Return [x, y] of the center of cell containing provided text 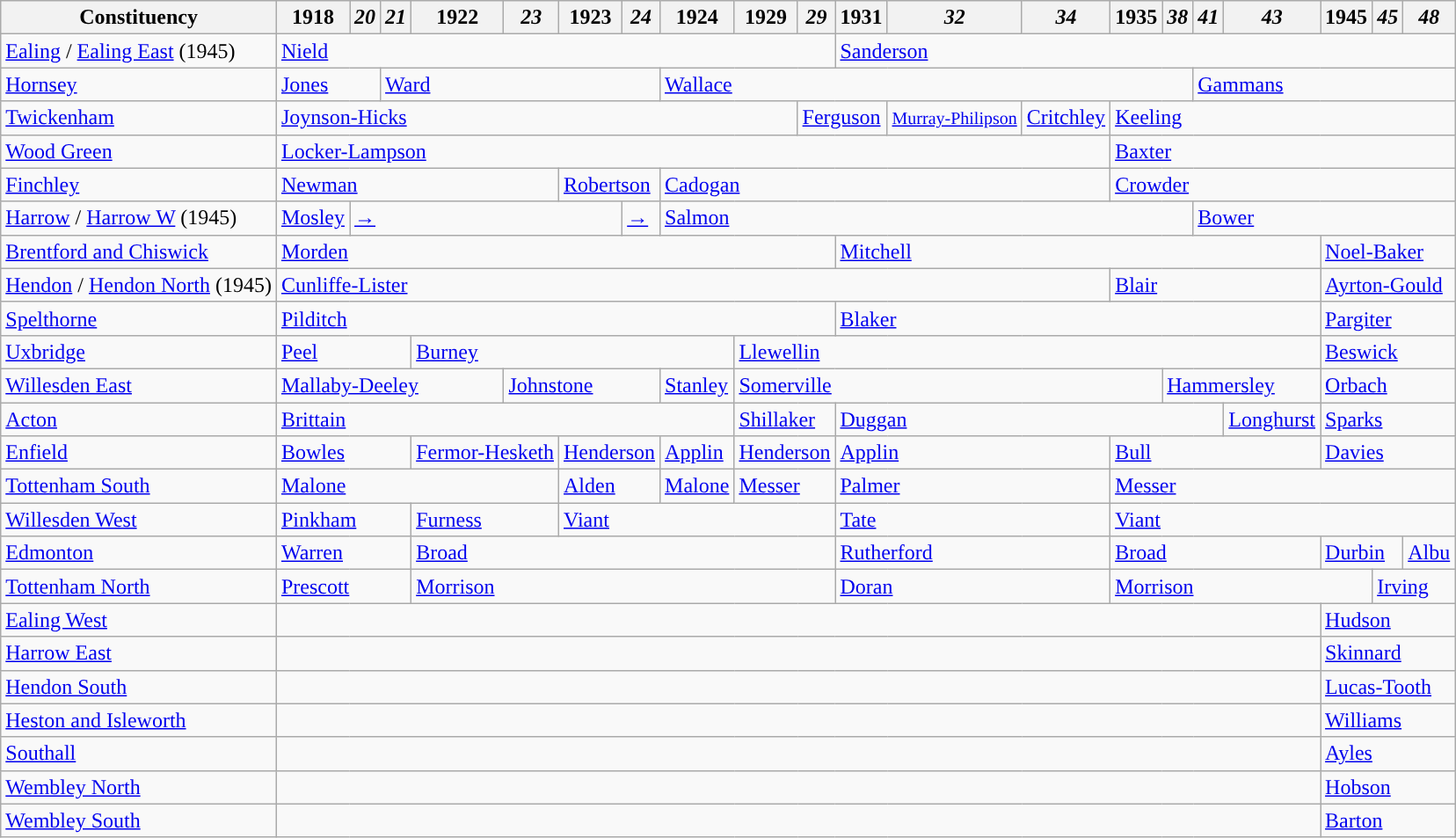
23 [531, 18]
1929 [766, 18]
Hendon South [139, 687]
Mosley [313, 218]
Sanderson [1145, 51]
Albu [1430, 553]
Skinnard [1387, 653]
Willesden West [139, 520]
Heston and Isleworth [139, 720]
Davies [1387, 453]
1924 [697, 18]
1918 [313, 18]
Rutherford [972, 553]
Pinkham [343, 520]
Orbach [1387, 385]
Hammersley [1241, 385]
1945 [1347, 18]
Burney [573, 352]
Tottenham South [139, 486]
Longhurst [1272, 419]
Pilditch [556, 318]
Edmonton [139, 553]
Duggan [1030, 419]
1923 [591, 18]
Williams [1387, 720]
Ealing West [139, 620]
Ayles [1387, 754]
Lucas-Tooth [1387, 687]
Durbin [1362, 553]
Wood Green [139, 151]
Furness [485, 520]
Twickenham [139, 118]
Wembley South [139, 820]
1935 [1136, 18]
Palmer [972, 486]
Jones [328, 84]
Pargiter [1387, 318]
Tottenham North [139, 587]
Cunliffe-Lister [693, 285]
Bowles [343, 453]
Joynson-Hicks [536, 118]
Hobson [1387, 787]
Sparks [1387, 419]
Nield [556, 51]
Johnstone [582, 385]
Acton [139, 419]
1922 [457, 18]
Alden [610, 486]
29 [816, 18]
Hornsey [139, 84]
Barton [1387, 820]
Harrow East [139, 653]
Crowder [1283, 185]
Hendon / Hendon North (1945) [139, 285]
Ayrton-Gould [1387, 285]
48 [1430, 18]
45 [1387, 18]
Blair [1215, 285]
Brittain [505, 419]
Ward [521, 84]
Finchley [139, 185]
Southall [139, 754]
Bower [1324, 218]
Ferguson [842, 118]
20 [366, 18]
Irving [1414, 587]
38 [1178, 18]
Mitchell [1078, 251]
Doran [972, 587]
Wembley North [139, 787]
Wallace [927, 84]
Tate [972, 520]
32 [955, 18]
Prescott [343, 587]
Stanley [697, 385]
Baxter [1283, 151]
Gammans [1324, 84]
Salmon [927, 218]
Beswick [1387, 352]
Newman [417, 185]
Hudson [1387, 620]
Uxbridge [139, 352]
Locker-Lampson [693, 151]
Robertson [610, 185]
24 [642, 18]
Constituency [139, 18]
Willesden East [139, 385]
Shillaker [784, 419]
Keeling [1283, 118]
Spelthorne [139, 318]
43 [1272, 18]
Mallaby-Deeley [390, 385]
Warren [343, 553]
Fermor-Hesketh [485, 453]
Blaker [1078, 318]
Ealing / Ealing East (1945) [139, 51]
Critchley [1066, 118]
Somerville [948, 385]
Llewellin [1027, 352]
Murray-Philipson [955, 118]
Morden [556, 251]
34 [1066, 18]
Cadogan [885, 185]
Harrow / Harrow W (1945) [139, 218]
Noel-Baker [1387, 251]
1931 [862, 18]
41 [1208, 18]
21 [396, 18]
Peel [343, 352]
Brentford and Chiswick [139, 251]
Enfield [139, 453]
Bull [1215, 453]
